Determine the (x, y) coordinate at the center of the cell enclosing the given text.  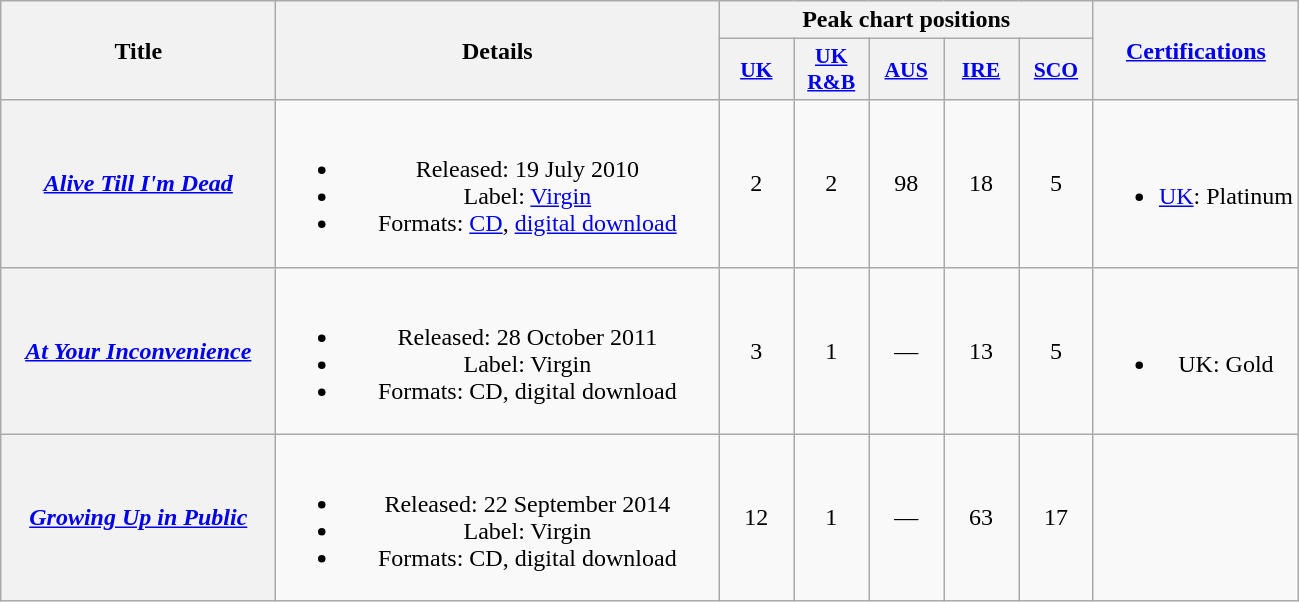
17 (1056, 518)
UK: Platinum (1196, 184)
Growing Up in Public (138, 518)
UKR&B (832, 70)
3 (756, 350)
Released: 28 October 2011Label: VirginFormats: CD, digital download (498, 350)
At Your Inconvenience (138, 350)
Alive Till I'm Dead (138, 184)
IRE (982, 70)
Title (138, 50)
AUS (906, 70)
18 (982, 184)
12 (756, 518)
Certifications (1196, 50)
Released: 22 September 2014Label: VirginFormats: CD, digital download (498, 518)
98 (906, 184)
UK: Gold (1196, 350)
Released: 19 July 2010Label: VirginFormats: CD, digital download (498, 184)
13 (982, 350)
Details (498, 50)
Peak chart positions (906, 20)
SCO (1056, 70)
63 (982, 518)
UK (756, 70)
